From the cell containing the given text, extract its center point as [X, Y] coordinate. 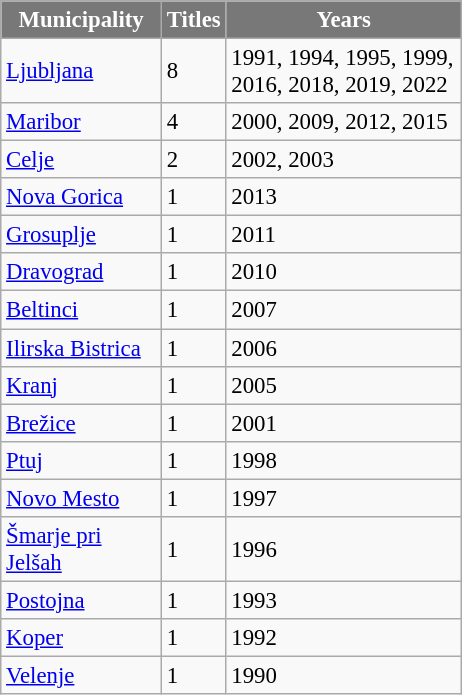
2 [194, 160]
Šmarje pri Jelšah [82, 550]
Ilirska Bistrica [82, 348]
2005 [344, 385]
Maribor [82, 122]
1993 [344, 600]
Dravograd [82, 273]
Postojna [82, 600]
Nova Gorica [82, 197]
Titles [194, 20]
2006 [344, 348]
Novo Mesto [82, 498]
2007 [344, 310]
Years [344, 20]
Beltinci [82, 310]
1991, 1994, 1995, 1999, 2016, 2018, 2019, 2022 [344, 72]
2000, 2009, 2012, 2015 [344, 122]
Kranj [82, 385]
Grosuplje [82, 235]
Brežice [82, 423]
Velenje [82, 675]
2011 [344, 235]
Koper [82, 638]
Celje [82, 160]
2010 [344, 273]
1996 [344, 550]
2013 [344, 197]
1997 [344, 498]
1990 [344, 675]
1998 [344, 460]
Ptuj [82, 460]
8 [194, 72]
2001 [344, 423]
Municipality [82, 20]
Ljubljana [82, 72]
4 [194, 122]
2002, 2003 [344, 160]
1992 [344, 638]
